Pinpoint the cell where the given text exists, returning its [X, Y] midpoint coordinate. 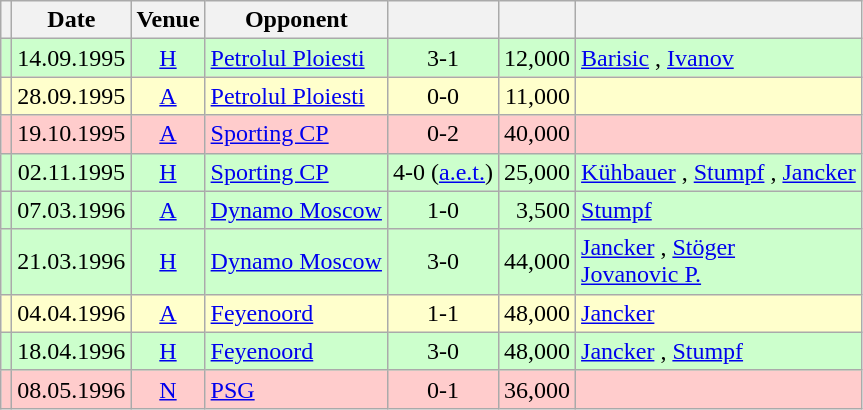
Jancker , Stöger Jovanovic P. [719, 262]
1-0 [442, 210]
Venue [168, 20]
18.04.1996 [72, 351]
0-1 [442, 389]
08.05.1996 [72, 389]
21.03.1996 [72, 262]
Date [72, 20]
3,500 [536, 210]
0-0 [442, 96]
N [168, 389]
11,000 [536, 96]
44,000 [536, 262]
Jancker , Stumpf [719, 351]
07.03.1996 [72, 210]
02.11.1995 [72, 172]
1-1 [442, 313]
25,000 [536, 172]
36,000 [536, 389]
19.10.1995 [72, 134]
Stumpf [719, 210]
PSG [296, 389]
12,000 [536, 58]
04.04.1996 [72, 313]
28.09.1995 [72, 96]
Barisic , Ivanov [719, 58]
0-2 [442, 134]
4-0 (a.e.t.) [442, 172]
Opponent [296, 20]
40,000 [536, 134]
14.09.1995 [72, 58]
Kühbauer , Stumpf , Jancker [719, 172]
3-1 [442, 58]
Jancker [719, 313]
